Detect which cell encompasses the target text, then output its (X, Y) center coordinate. 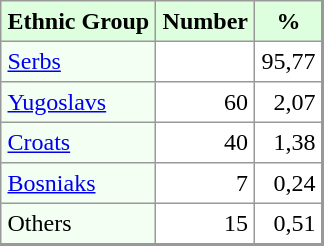
1,38 (289, 142)
2,07 (289, 102)
Number (206, 21)
Ethnic Group (78, 21)
% (289, 21)
Yugoslavs (78, 102)
7 (206, 183)
15 (206, 224)
60 (206, 102)
Others (78, 224)
Bosniaks (78, 183)
40 (206, 142)
0,51 (289, 224)
Serbs (78, 61)
Croats (78, 142)
0,24 (289, 183)
95,77 (289, 61)
